Locate the cell with the specified text and output its (x, y) center coordinate. 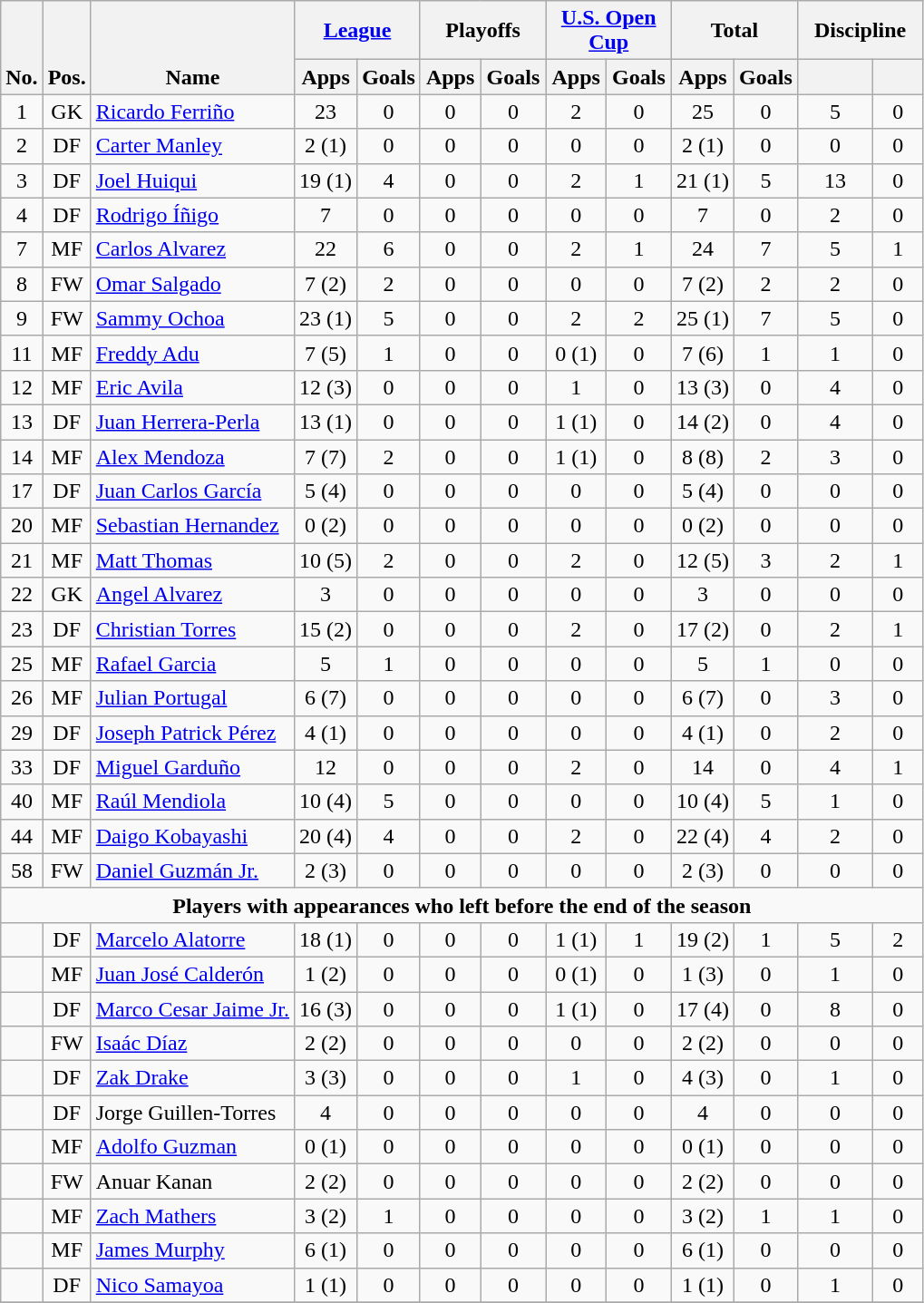
Raúl Mendiola (192, 802)
44 (22, 836)
12 (3) (326, 387)
16 (3) (326, 1009)
No. (22, 47)
17 (4) (702, 1009)
12 (5) (702, 560)
Matt Thomas (192, 560)
Nico Samayoa (192, 1285)
Freddy Adu (192, 353)
Carlos Alvarez (192, 249)
1 (3) (702, 974)
Angel Alvarez (192, 595)
Marco Cesar Jaime Jr. (192, 1009)
13 (1) (326, 422)
15 (2) (326, 629)
4 (3) (702, 1078)
Joel Huiqui (192, 180)
Discipline (860, 31)
7 (6) (702, 353)
Joseph Patrick Pérez (192, 733)
Total (734, 31)
25 (1) (702, 318)
20 (22, 526)
Rafael Garcia (192, 664)
Pos. (67, 47)
7 (5) (326, 353)
40 (22, 802)
13 (3) (702, 387)
James Murphy (192, 1250)
Julian Portugal (192, 698)
14 (2) (702, 422)
Eric Avila (192, 387)
Juan Carlos García (192, 491)
6 (389, 249)
Carter Manley (192, 146)
Jorge Guillen-Torres (192, 1113)
Players with appearances who left before the end of the season (462, 905)
8 (8) (702, 456)
3 (3) (326, 1078)
League (357, 31)
10 (5) (326, 560)
Daigo Kobayashi (192, 836)
Playoffs (482, 31)
9 (22, 318)
Daniel Guzmán Jr. (192, 870)
17 (2) (702, 629)
Marcelo Alatorre (192, 939)
58 (22, 870)
Zach Mathers (192, 1216)
Sebastian Hernandez (192, 526)
Adolfo Guzman (192, 1147)
19 (2) (702, 939)
Christian Torres (192, 629)
21 (22, 560)
11 (22, 353)
Miguel Garduño (192, 767)
Anuar Kanan (192, 1181)
Name (192, 47)
21 (1) (702, 180)
Ricardo Ferriño (192, 112)
20 (4) (326, 836)
Alex Mendoza (192, 456)
Omar Salgado (192, 284)
24 (702, 249)
Sammy Ochoa (192, 318)
Zak Drake (192, 1078)
Juan José Calderón (192, 974)
26 (22, 698)
22 (4) (702, 836)
18 (1) (326, 939)
17 (22, 491)
29 (22, 733)
7 (7) (326, 456)
Rodrigo Íñigo (192, 215)
U.S. Open Cup (609, 31)
19 (1) (326, 180)
33 (22, 767)
23 (1) (326, 318)
Juan Herrera-Perla (192, 422)
1 (2) (326, 974)
Isaác Díaz (192, 1044)
